Identify which cell holds the provided text, then report its [X, Y] central coordinate. 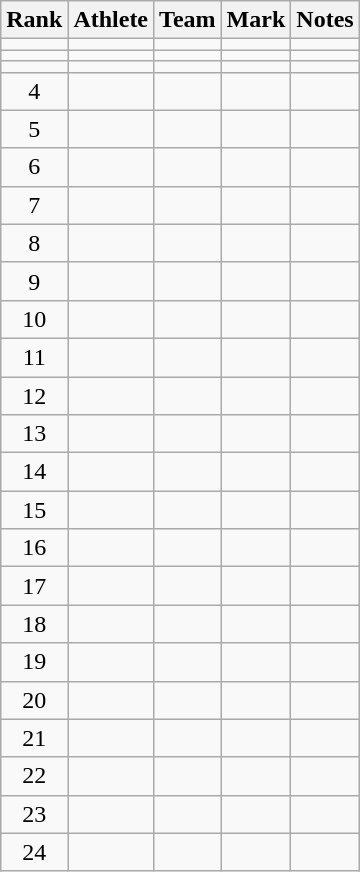
15 [34, 510]
Mark [256, 20]
4 [34, 91]
12 [34, 395]
8 [34, 243]
17 [34, 586]
7 [34, 205]
6 [34, 167]
Team [188, 20]
11 [34, 357]
Notes [325, 20]
23 [34, 814]
14 [34, 472]
22 [34, 776]
21 [34, 738]
19 [34, 662]
20 [34, 700]
24 [34, 852]
Rank [34, 20]
Athlete [111, 20]
18 [34, 624]
10 [34, 319]
5 [34, 129]
13 [34, 434]
9 [34, 281]
16 [34, 548]
